Scan for the cell matching the given text and deliver its [x, y] coordinate at center. 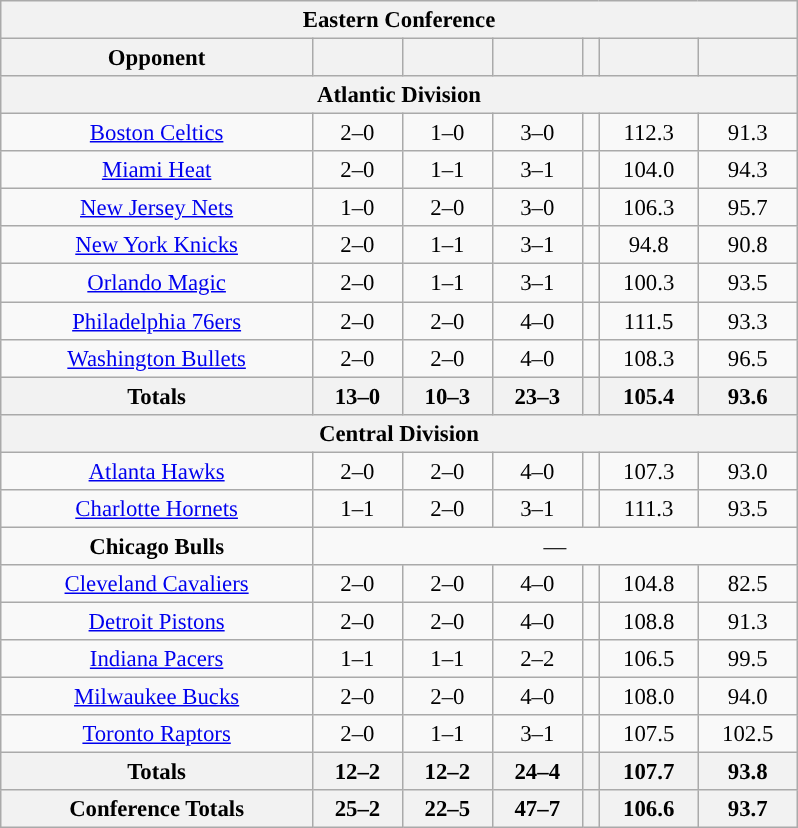
10–3 [447, 396]
104.8 [648, 584]
Opponent [157, 58]
95.7 [748, 208]
Central Division [399, 433]
82.5 [748, 584]
107.7 [648, 772]
Eastern Conference [399, 20]
Indiana Pacers [157, 659]
Miami Heat [157, 170]
100.3 [648, 283]
102.5 [748, 734]
22–5 [447, 809]
Milwaukee Bucks [157, 697]
Orlando Magic [157, 283]
107.5 [648, 734]
94.8 [648, 245]
93.8 [748, 772]
Atlantic Division [399, 95]
13–0 [357, 396]
Charlotte Hornets [157, 509]
108.0 [648, 697]
Chicago Bulls [157, 546]
99.5 [748, 659]
94.0 [748, 697]
106.6 [648, 809]
105.4 [648, 396]
23–3 [537, 396]
24–4 [537, 772]
93.0 [748, 471]
106.3 [648, 208]
93.7 [748, 809]
Washington Bullets [157, 358]
93.3 [748, 321]
94.3 [748, 170]
Atlanta Hawks [157, 471]
Conference Totals [157, 809]
New York Knicks [157, 245]
— [554, 546]
Toronto Raptors [157, 734]
93.6 [748, 396]
112.3 [648, 133]
108.3 [648, 358]
90.8 [748, 245]
47–7 [537, 809]
2–2 [537, 659]
Detroit Pistons [157, 621]
111.5 [648, 321]
111.3 [648, 509]
Boston Celtics [157, 133]
25–2 [357, 809]
Cleveland Cavaliers [157, 584]
106.5 [648, 659]
104.0 [648, 170]
107.3 [648, 471]
New Jersey Nets [157, 208]
96.5 [748, 358]
108.8 [648, 621]
Philadelphia 76ers [157, 321]
